Return [X, Y] of the center of cell containing provided text 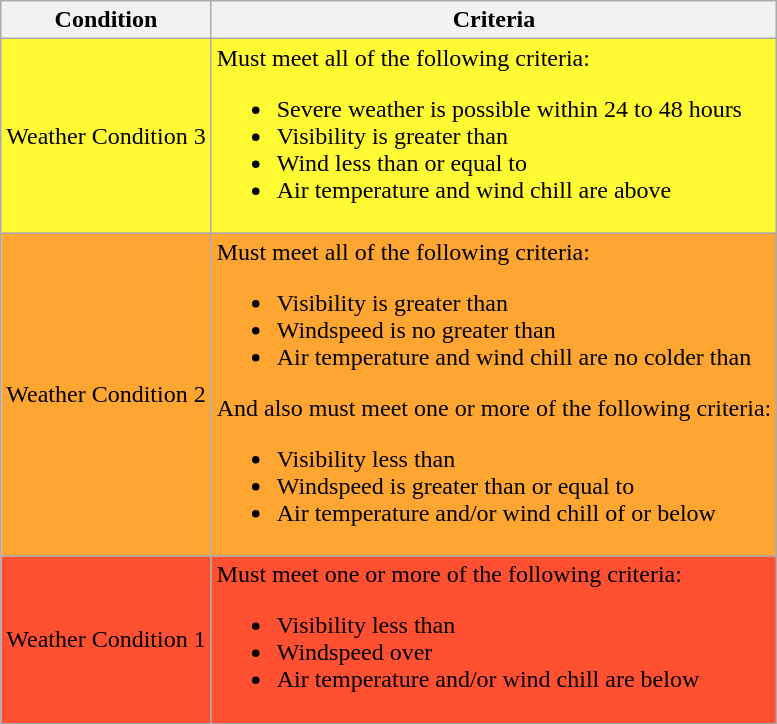
Criteria [494, 20]
Must meet one or more of the following criteria:Visibility less than Windspeed over Air temperature and/or wind chill are below [494, 640]
Weather Condition 2 [106, 394]
Weather Condition 3 [106, 136]
Weather Condition 1 [106, 640]
Condition [106, 20]
